Find where the given text appears and provide that cell's center as (X, Y) coordinate. 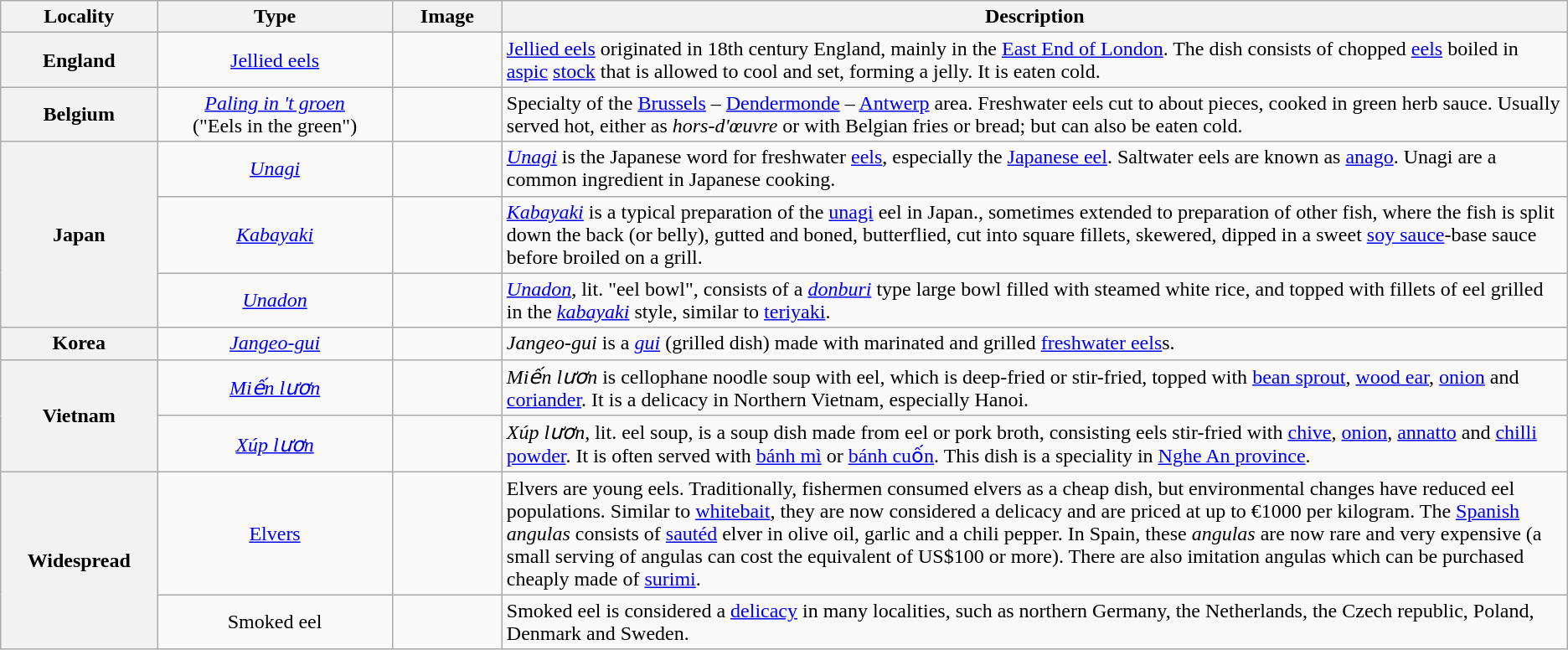
Unagi (275, 169)
Korea (79, 343)
Jangeo-gui (275, 343)
Belgium (79, 114)
Elvers (275, 534)
Xúp lươn (275, 444)
Type (275, 17)
Widespread (79, 561)
Jellied eels (275, 60)
Image (447, 17)
Description (1034, 17)
Vietnam (79, 415)
Miến lươn (275, 387)
Unadon (275, 300)
Japan (79, 235)
Paling in 't groen("Eels in the green") (275, 114)
Kabayaki (275, 235)
Jangeo-gui is a gui (grilled dish) made with marinated and grilled freshwater eelss. (1034, 343)
Locality (79, 17)
Smoked eel (275, 622)
Smoked eel is considered a delicacy in many localities, such as northern Germany, the Netherlands, the Czech republic, Poland, Denmark and Sweden. (1034, 622)
England (79, 60)
